Provide the [X, Y] coordinate of the cell's center where the given text is located.  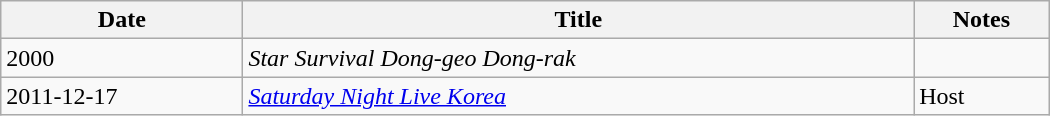
2011-12-17 [122, 96]
Saturday Night Live Korea [578, 96]
Title [578, 20]
Notes [982, 20]
2000 [122, 58]
Star Survival Dong-geo Dong-rak [578, 58]
Date [122, 20]
Host [982, 96]
